Provide the [X, Y] coordinate of the cell's center where the given text is located.  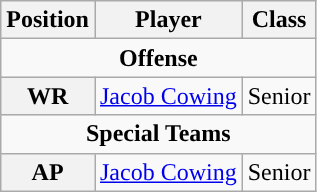
WR [48, 96]
AP [48, 172]
Class [279, 20]
Position [48, 20]
Player [168, 20]
Special Teams [158, 134]
Offense [158, 58]
